Determine the (X, Y) coordinate at the center of the cell enclosing the given text.  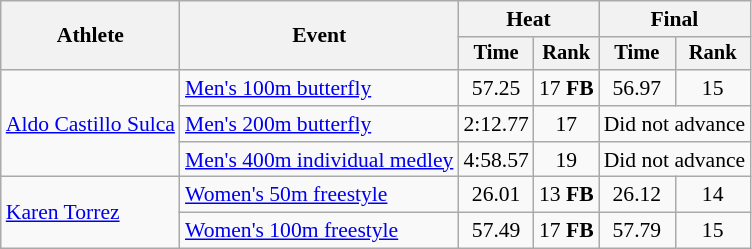
Heat (528, 19)
17 (566, 124)
Men's 200m butterfly (319, 124)
2:12.77 (496, 124)
57.25 (496, 88)
Men's 400m individual medley (319, 160)
26.01 (496, 195)
Women's 50m freestyle (319, 195)
Men's 100m butterfly (319, 88)
26.12 (638, 195)
56.97 (638, 88)
4:58.57 (496, 160)
Aldo Castillo Sulca (90, 124)
13 FB (566, 195)
Event (319, 36)
57.79 (638, 231)
57.49 (496, 231)
14 (712, 195)
Karen Torrez (90, 212)
Athlete (90, 36)
Final (675, 19)
19 (566, 160)
Women's 100m freestyle (319, 231)
